Return (x, y) of the center of cell containing provided text 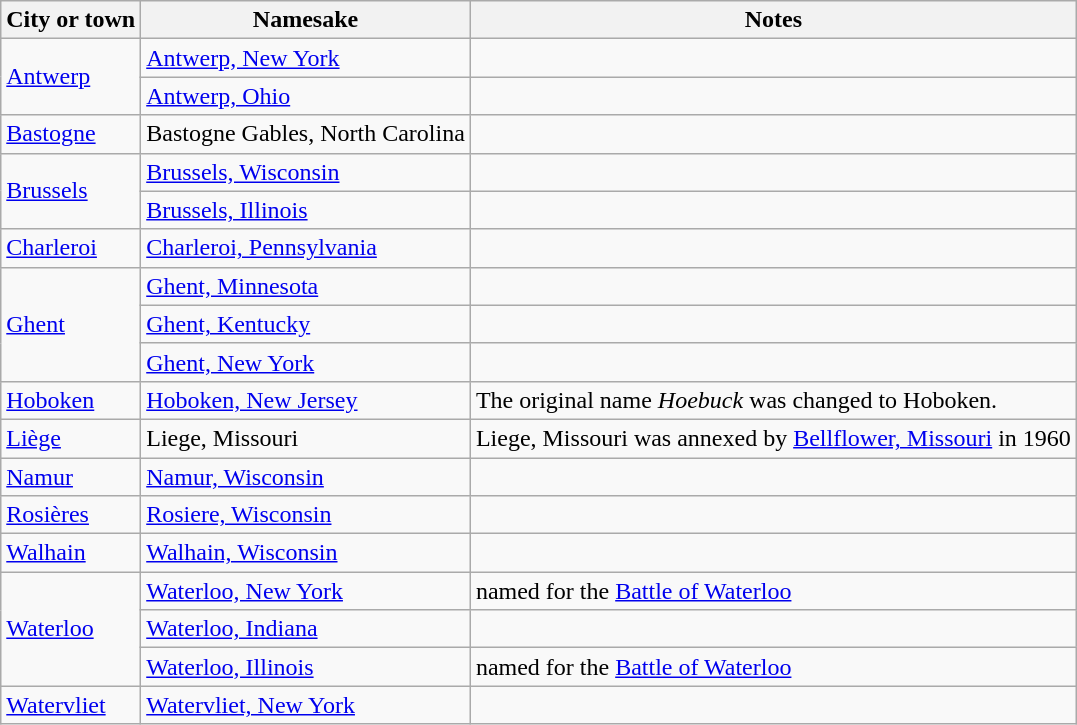
Antwerp, New York (306, 58)
Namur, Wisconsin (306, 477)
Watervliet (71, 705)
Bastogne Gables, North Carolina (306, 134)
Hoboken (71, 400)
Brussels, Illinois (306, 210)
Ghent, Kentucky (306, 324)
The original name Hoebuck was changed to Hoboken. (773, 400)
Waterloo (71, 629)
Waterloo, Indiana (306, 629)
City or town (71, 20)
Rosiere, Wisconsin (306, 515)
Antwerp, Ohio (306, 96)
Ghent (71, 324)
Liege, Missouri was annexed by Bellflower, Missouri in 1960 (773, 438)
Rosières (71, 515)
Ghent, New York (306, 362)
Antwerp (71, 77)
Charleroi, Pennsylvania (306, 248)
Liege, Missouri (306, 438)
Watervliet, New York (306, 705)
Waterloo, New York (306, 591)
Brussels (71, 191)
Ghent, Minnesota (306, 286)
Liège (71, 438)
Notes (773, 20)
Hoboken, New Jersey (306, 400)
Charleroi (71, 248)
Waterloo, Illinois (306, 667)
Bastogne (71, 134)
Walhain (71, 553)
Namesake (306, 20)
Namur (71, 477)
Brussels, Wisconsin (306, 172)
Walhain, Wisconsin (306, 553)
